Search for the cell housing the specified text and yield its (X, Y) center coordinate. 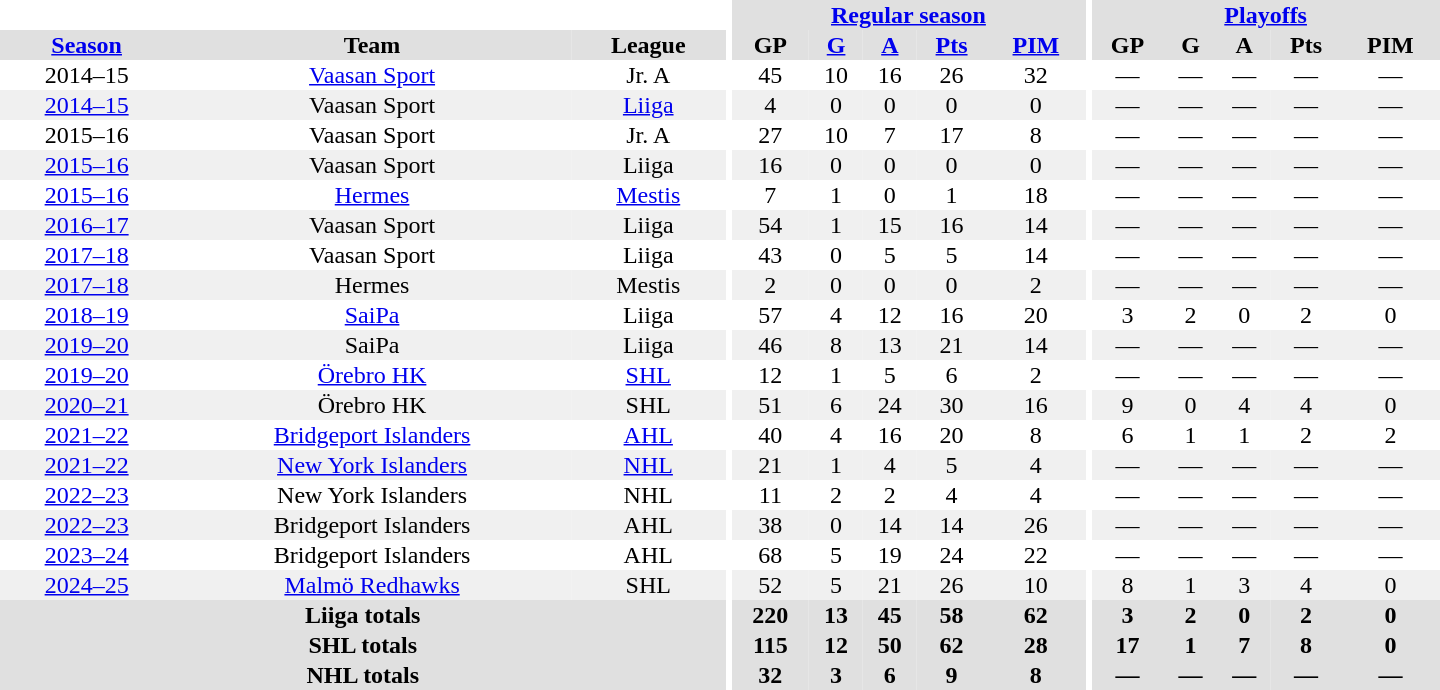
30 (952, 405)
43 (771, 255)
115 (771, 645)
51 (771, 405)
27 (771, 135)
52 (771, 585)
11 (771, 495)
Liiga totals (363, 615)
220 (771, 615)
Playoffs (1266, 15)
SHL totals (363, 645)
19 (890, 555)
2020–21 (86, 405)
22 (1036, 555)
Regular season (909, 15)
Malmö Redhawks (372, 585)
40 (771, 435)
2024–25 (86, 585)
League (648, 45)
54 (771, 225)
68 (771, 555)
18 (1036, 195)
28 (1036, 645)
58 (952, 615)
2023–24 (86, 555)
2016–17 (86, 225)
Team (372, 45)
15 (890, 225)
NHL totals (363, 675)
50 (890, 645)
2018–19 (86, 315)
57 (771, 315)
46 (771, 345)
38 (771, 525)
Season (86, 45)
